Determine the (X, Y) coordinate at the center of the cell enclosing the given text.  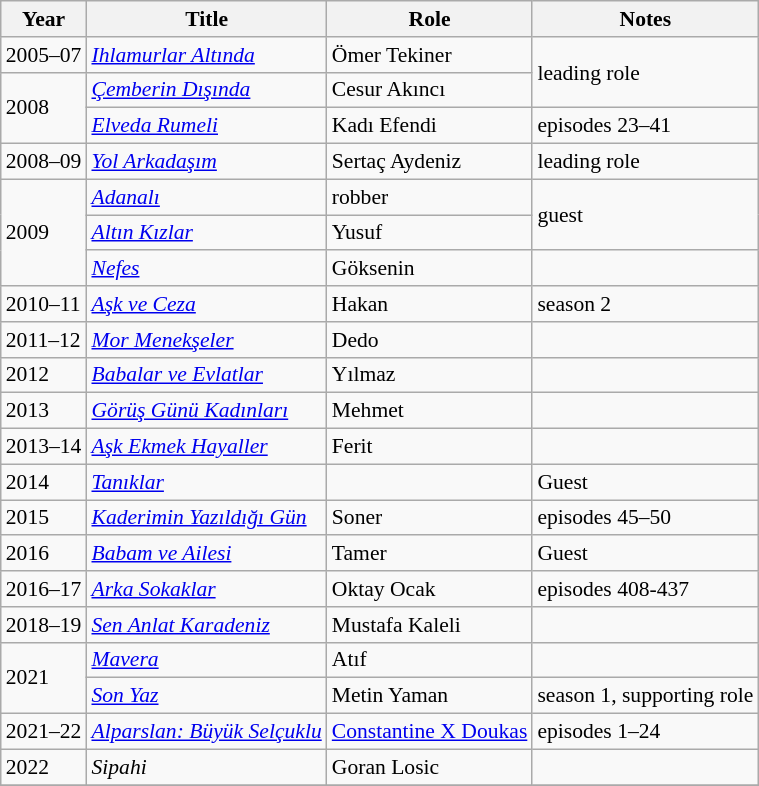
Alparslan: Büyük Selçuklu (206, 732)
Çemberin Dışında (206, 90)
Mustafa Kaleli (430, 625)
Sipahi (206, 767)
episodes 1–24 (645, 732)
Altın Kızlar (206, 233)
Ihlamurlar Altında (206, 55)
2011–12 (44, 340)
season 2 (645, 304)
Göksenin (430, 269)
episodes 408-437 (645, 589)
Atıf (430, 660)
2014 (44, 482)
season 1, supporting role (645, 696)
Mor Menekşeler (206, 340)
2021 (44, 678)
2015 (44, 518)
2013–14 (44, 447)
Tanıklar (206, 482)
2022 (44, 767)
2016–17 (44, 589)
Sertaç Aydeniz (430, 162)
Soner (430, 518)
2012 (44, 375)
2010–11 (44, 304)
Elveda Rumeli (206, 126)
Adanalı (206, 197)
2005–07 (44, 55)
Babam ve Ailesi (206, 554)
2008–09 (44, 162)
Kaderimin Yazıldığı Gün (206, 518)
Mavera (206, 660)
2018–19 (44, 625)
Ferit (430, 447)
2021–22 (44, 732)
Aşk ve Ceza (206, 304)
Constantine X Doukas (430, 732)
robber (430, 197)
episodes 23–41 (645, 126)
Hakan (430, 304)
2016 (44, 554)
Cesur Akıncı (430, 90)
Ömer Tekiner (430, 55)
Goran Losic (430, 767)
Dedo (430, 340)
Görüş Günü Kadınları (206, 411)
Son Yaz (206, 696)
Tamer (430, 554)
Arka Sokaklar (206, 589)
Title (206, 19)
Sen Anlat Karadeniz (206, 625)
Yusuf (430, 233)
Metin Yaman (430, 696)
Kadı Efendi (430, 126)
Notes (645, 19)
episodes 45–50 (645, 518)
2009 (44, 232)
Yılmaz (430, 375)
Role (430, 19)
2013 (44, 411)
guest (645, 214)
2008 (44, 108)
Yol Arkadaşım (206, 162)
Aşk Ekmek Hayaller (206, 447)
Year (44, 19)
Mehmet (430, 411)
Oktay Ocak (430, 589)
Nefes (206, 269)
Babalar ve Evlatlar (206, 375)
